Provide the (x, y) coordinate of the cell's center where the given text is located.  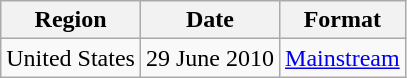
29 June 2010 (210, 58)
Date (210, 20)
United States (71, 58)
Region (71, 20)
Mainstream (343, 58)
Format (343, 20)
